Return the [X, Y] coordinate for the center point of the cell that contains the specified text.  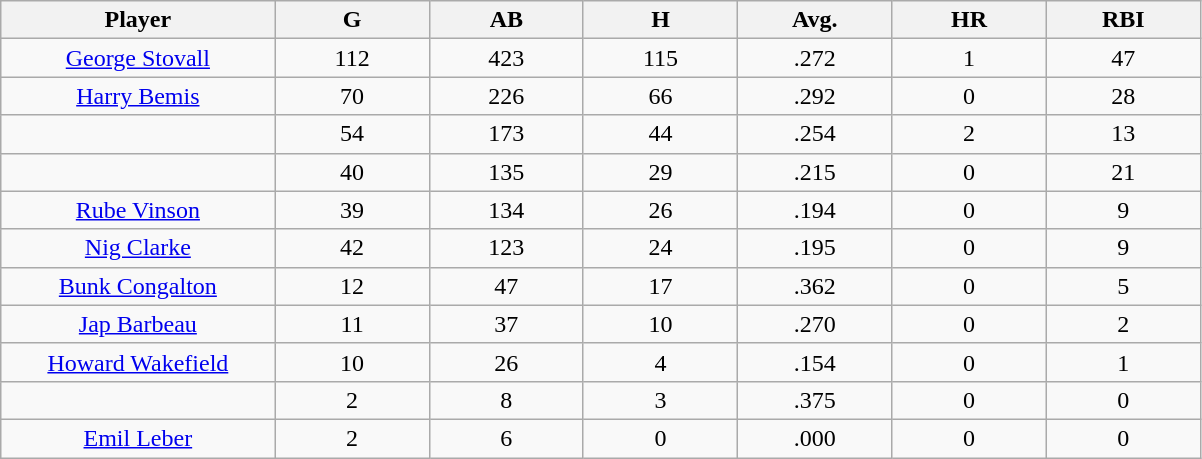
AB [506, 20]
Howard Wakefield [138, 362]
.000 [815, 438]
Jap Barbeau [138, 324]
5 [1123, 286]
.194 [815, 210]
11 [352, 324]
123 [506, 248]
HR [969, 20]
Nig Clarke [138, 248]
8 [506, 400]
6 [506, 438]
21 [1123, 172]
44 [660, 134]
.254 [815, 134]
.362 [815, 286]
RBI [1123, 20]
226 [506, 96]
29 [660, 172]
40 [352, 172]
George Stovall [138, 58]
Player [138, 20]
Emil Leber [138, 438]
112 [352, 58]
37 [506, 324]
.195 [815, 248]
.292 [815, 96]
12 [352, 286]
24 [660, 248]
135 [506, 172]
.270 [815, 324]
39 [352, 210]
.154 [815, 362]
66 [660, 96]
28 [1123, 96]
4 [660, 362]
173 [506, 134]
Rube Vinson [138, 210]
42 [352, 248]
17 [660, 286]
H [660, 20]
115 [660, 58]
Harry Bemis [138, 96]
423 [506, 58]
Bunk Congalton [138, 286]
13 [1123, 134]
.272 [815, 58]
Avg. [815, 20]
3 [660, 400]
G [352, 20]
.215 [815, 172]
134 [506, 210]
54 [352, 134]
.375 [815, 400]
70 [352, 96]
